Determine the [X, Y] coordinate at the center of the cell enclosing the given text.  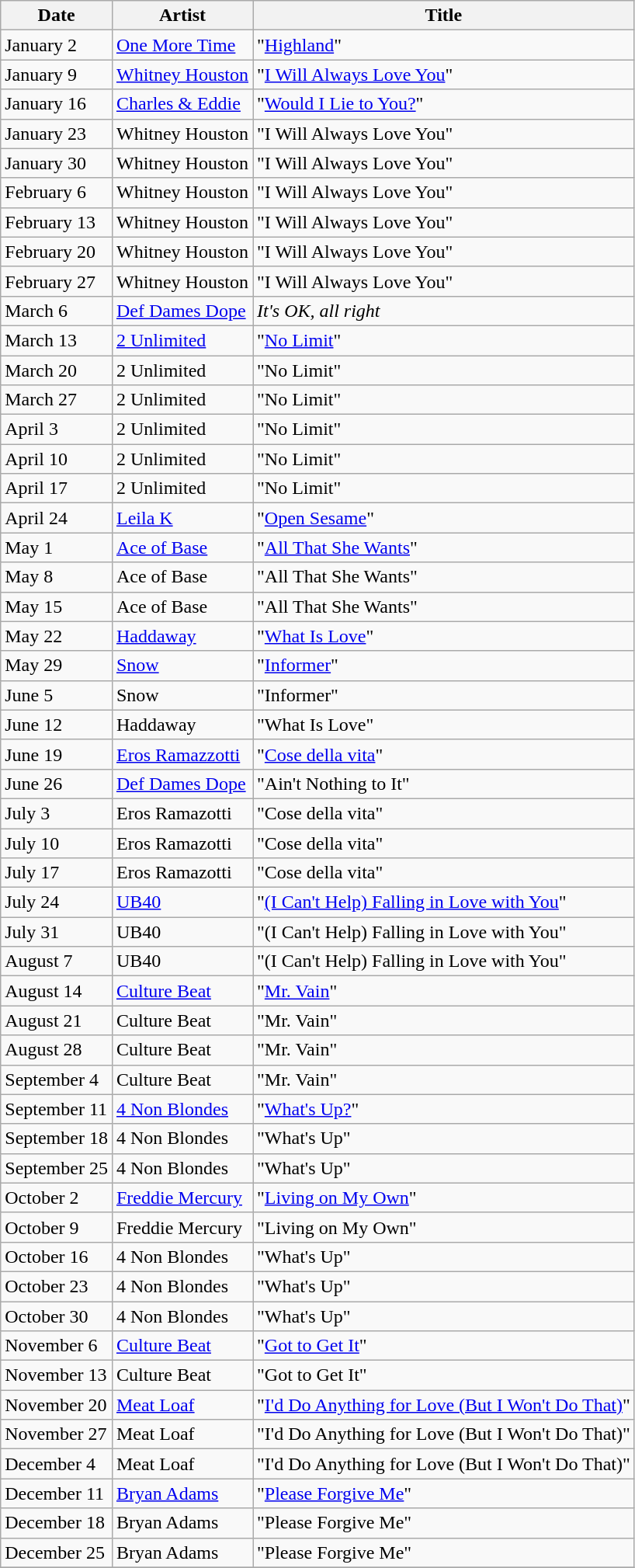
April 24 [57, 518]
June 26 [57, 784]
November 20 [57, 1405]
May 15 [57, 607]
March 13 [57, 340]
November 6 [57, 1346]
May 1 [57, 548]
October 23 [57, 1286]
August 14 [57, 991]
"Would I Lie to You?" [444, 104]
February 27 [57, 281]
August 7 [57, 961]
March 6 [57, 311]
May 29 [57, 666]
Title [444, 16]
August 21 [57, 1020]
September 11 [57, 1109]
December 25 [57, 1552]
January 23 [57, 134]
July 17 [57, 873]
February 20 [57, 252]
Date [57, 16]
February 13 [57, 222]
September 4 [57, 1080]
September 25 [57, 1168]
July 24 [57, 902]
May 22 [57, 636]
June 5 [57, 695]
August 28 [57, 1050]
December 11 [57, 1493]
April 3 [57, 429]
It's OK, all right [444, 311]
November 13 [57, 1375]
May 8 [57, 577]
July 31 [57, 932]
March 20 [57, 370]
Leila K [182, 518]
"What's Up?" [444, 1109]
July 3 [57, 813]
"Ain't Nothing to It" [444, 784]
October 2 [57, 1198]
Charles & Eddie [182, 104]
October 16 [57, 1257]
January 30 [57, 163]
June 12 [57, 725]
"Highland" [444, 45]
April 10 [57, 459]
December 4 [57, 1464]
October 30 [57, 1316]
Artist [182, 16]
March 27 [57, 400]
December 18 [57, 1523]
July 10 [57, 843]
September 18 [57, 1139]
June 19 [57, 754]
January 16 [57, 104]
January 2 [57, 45]
November 27 [57, 1434]
Eros Ramazzotti [182, 754]
February 6 [57, 193]
January 9 [57, 75]
One More Time [182, 45]
October 9 [57, 1227]
April 17 [57, 488]
"Open Sesame" [444, 518]
